Provide the [X, Y] coordinate of the cell's center where the given text is located.  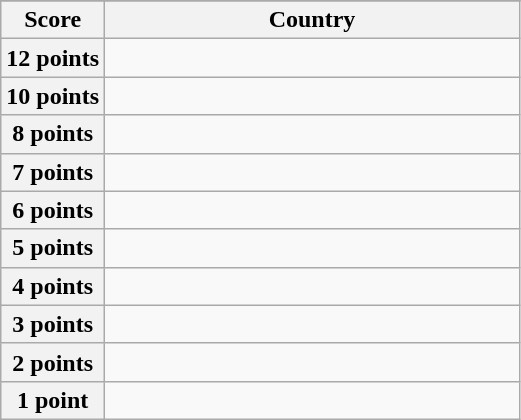
3 points [53, 324]
Score [53, 20]
12 points [53, 58]
7 points [53, 172]
5 points [53, 248]
10 points [53, 96]
8 points [53, 134]
Country [312, 20]
6 points [53, 210]
4 points [53, 286]
2 points [53, 362]
1 point [53, 400]
